Identify which cell holds the provided text, then report its [X, Y] central coordinate. 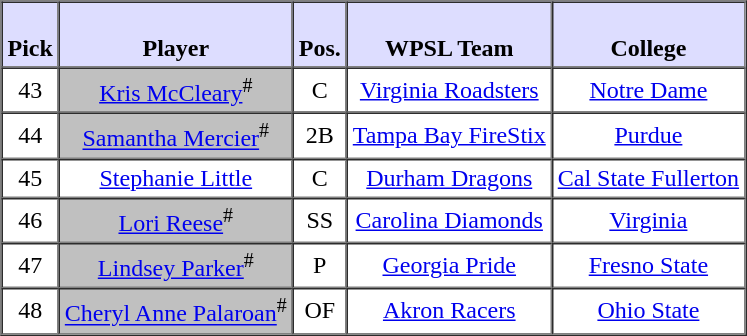
48 [30, 310]
Carolina Diamonds [450, 220]
Durham Dragons [450, 178]
Akron Racers [450, 310]
Stephanie Little [176, 178]
Virginia [648, 220]
Notre Dame [648, 90]
Pos. [320, 35]
Cheryl Anne Palaroan# [176, 310]
SS [320, 220]
Virginia Roadsters [450, 90]
Player [176, 35]
45 [30, 178]
Lori Reese# [176, 220]
46 [30, 220]
Tampa Bay FireStix [450, 136]
Lindsey Parker# [176, 266]
44 [30, 136]
47 [30, 266]
OF [320, 310]
Samantha Mercier# [176, 136]
College [648, 35]
Kris McCleary# [176, 90]
P [320, 266]
Ohio State [648, 310]
Fresno State [648, 266]
2B [320, 136]
Pick [30, 35]
Georgia Pride [450, 266]
WPSL Team [450, 35]
43 [30, 90]
Purdue [648, 136]
Cal State Fullerton [648, 178]
